Return the (X, Y) coordinate for the center point of the cell that contains the specified text.  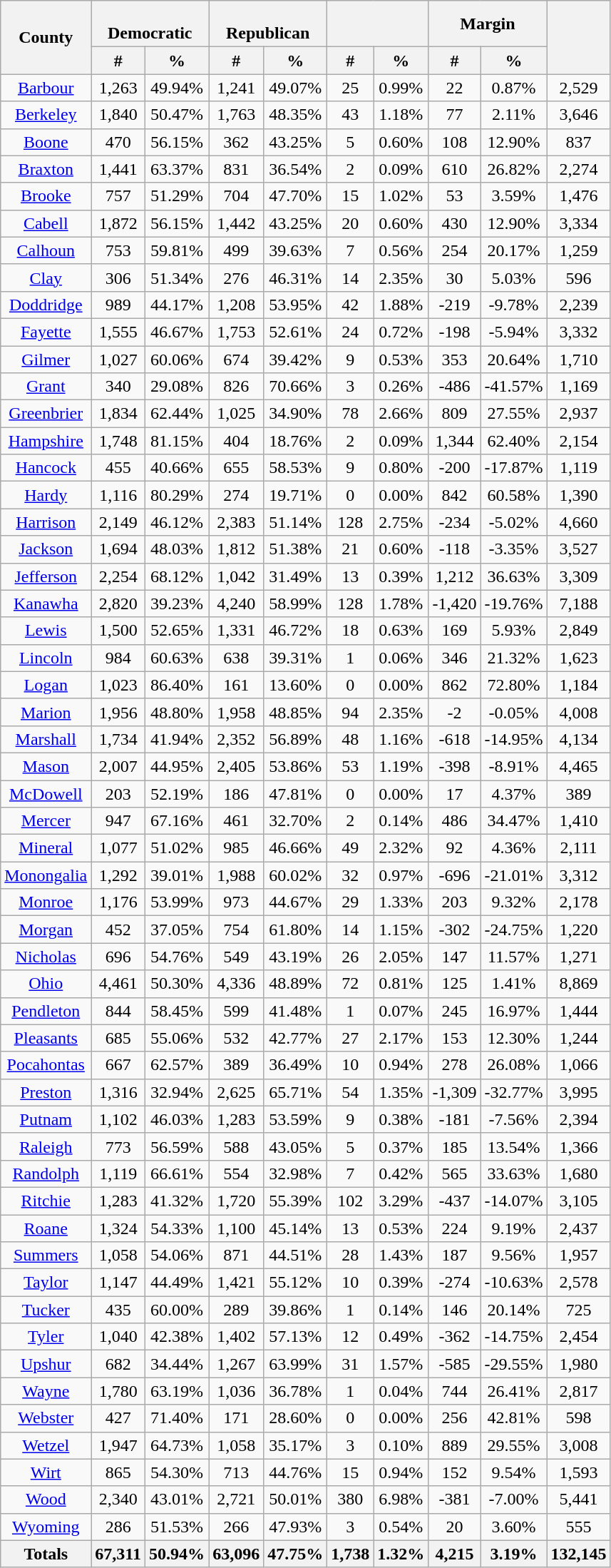
54.06% (177, 1256)
62.40% (513, 441)
Berkeley (46, 115)
-8.91% (513, 766)
8,869 (579, 984)
47.81% (295, 794)
Pleasants (46, 1038)
Greenbrier (46, 414)
1,840 (118, 115)
2.75% (401, 522)
35.17% (295, 1445)
43.19% (295, 957)
-200 (455, 468)
-7.00% (513, 1500)
Roane (46, 1228)
0.37% (401, 1146)
452 (118, 930)
132,145 (579, 1554)
54.33% (177, 1228)
Morgan (46, 930)
3,334 (579, 223)
3,527 (579, 549)
0.80% (401, 468)
1,066 (579, 1065)
22 (455, 88)
1,316 (118, 1092)
0.10% (401, 1445)
-10.63% (513, 1283)
532 (237, 1038)
346 (455, 658)
3,332 (579, 332)
2,454 (579, 1337)
-118 (455, 549)
9.19% (513, 1228)
1,947 (118, 1445)
224 (455, 1228)
1.35% (401, 1092)
1,442 (237, 223)
1.43% (401, 1256)
-618 (455, 739)
1.18% (401, 115)
-381 (455, 1500)
41.32% (177, 1201)
1,988 (237, 875)
1,812 (237, 549)
1,208 (237, 305)
36.63% (513, 576)
1.16% (401, 739)
-17.87% (513, 468)
1,042 (237, 576)
53.59% (295, 1119)
39.42% (295, 359)
973 (237, 902)
Cabell (46, 223)
44.67% (295, 902)
0.87% (513, 88)
Gilmer (46, 359)
889 (455, 1445)
51.53% (177, 1527)
30 (455, 278)
278 (455, 1065)
5.93% (513, 631)
34.90% (295, 414)
486 (455, 821)
1,025 (237, 414)
1,220 (579, 930)
1,441 (118, 169)
Taylor (46, 1283)
455 (118, 468)
63.99% (295, 1364)
Jackson (46, 549)
171 (237, 1418)
588 (237, 1146)
1,263 (118, 88)
1.15% (401, 930)
1.33% (401, 902)
Democratic (150, 24)
1,271 (579, 957)
39.63% (295, 250)
44.49% (177, 1283)
404 (237, 441)
19.71% (295, 495)
54.30% (177, 1472)
36.49% (295, 1065)
Preston (46, 1092)
256 (455, 1418)
72.80% (513, 685)
1,116 (118, 495)
53.99% (177, 902)
1,259 (579, 250)
26.08% (513, 1065)
3,309 (579, 576)
0.97% (401, 875)
2,937 (579, 414)
Doddridge (46, 305)
Calhoun (46, 250)
Lewis (46, 631)
-2 (455, 712)
Putnam (46, 1119)
1,476 (579, 196)
21.32% (513, 658)
3.29% (401, 1201)
-198 (455, 332)
37.05% (177, 930)
2.66% (401, 414)
51.38% (295, 549)
1,331 (237, 631)
42 (351, 305)
67,311 (118, 1554)
Upshur (46, 1364)
1,023 (118, 685)
Kanawha (46, 604)
18.76% (295, 441)
842 (455, 495)
0.56% (401, 250)
276 (237, 278)
610 (455, 169)
48.80% (177, 712)
985 (237, 848)
54 (351, 1092)
286 (118, 1527)
753 (118, 250)
2,111 (579, 848)
427 (118, 1418)
57.13% (295, 1337)
1,500 (118, 631)
4,461 (118, 984)
274 (237, 495)
1,267 (237, 1364)
1,720 (237, 1201)
2,817 (579, 1391)
51.34% (177, 278)
92 (455, 848)
70.66% (295, 387)
3.59% (513, 196)
0.38% (401, 1119)
71.40% (177, 1418)
598 (579, 1418)
989 (118, 305)
744 (455, 1391)
831 (237, 169)
48.03% (177, 549)
1,734 (118, 739)
36.54% (295, 169)
266 (237, 1527)
46.12% (177, 522)
865 (118, 1472)
9.54% (513, 1472)
21 (351, 549)
5.03% (513, 278)
67.16% (177, 821)
27 (351, 1038)
0.72% (401, 332)
28.60% (295, 1418)
1,100 (237, 1228)
-1,309 (455, 1092)
152 (455, 1472)
147 (455, 957)
26.82% (513, 169)
Boone (46, 142)
Wayne (46, 1391)
49 (351, 848)
153 (455, 1038)
42.77% (295, 1038)
Marion (46, 712)
McDowell (46, 794)
31.49% (295, 576)
2.11% (513, 115)
53.95% (295, 305)
36.78% (295, 1391)
60.63% (177, 658)
40.66% (177, 468)
Mercer (46, 821)
1,694 (118, 549)
47.70% (295, 196)
4,215 (455, 1554)
-5.94% (513, 332)
1,212 (455, 576)
340 (118, 387)
63.37% (177, 169)
773 (118, 1146)
Wood (46, 1500)
2,529 (579, 88)
1,748 (118, 441)
353 (455, 359)
26.41% (513, 1391)
Pendleton (46, 1011)
20.64% (513, 359)
6.98% (401, 1500)
1,956 (118, 712)
-219 (455, 305)
Barbour (46, 88)
20.14% (513, 1310)
Wirt (46, 1472)
146 (455, 1310)
1,958 (237, 712)
29.08% (177, 387)
362 (237, 142)
53.86% (295, 766)
696 (118, 957)
1,593 (579, 1472)
41.94% (177, 739)
3.60% (513, 1527)
-5.02% (513, 522)
48.89% (295, 984)
Hardy (46, 495)
187 (455, 1256)
2,394 (579, 1119)
4,465 (579, 766)
80.29% (177, 495)
549 (237, 957)
0.26% (401, 387)
Ritchie (46, 1201)
3,008 (579, 1445)
754 (237, 930)
31 (351, 1364)
29 (351, 902)
Monroe (46, 902)
43 (351, 115)
0.81% (401, 984)
-181 (455, 1119)
Summers (46, 1256)
52.61% (295, 332)
1,390 (579, 495)
Pocahontas (46, 1065)
4,134 (579, 739)
1,834 (118, 414)
1,872 (118, 223)
554 (237, 1174)
Jefferson (46, 576)
1.41% (513, 984)
3.19% (513, 1554)
-585 (455, 1364)
-1,420 (455, 604)
470 (118, 142)
47.93% (295, 1527)
11.57% (513, 957)
Hancock (46, 468)
-29.55% (513, 1364)
435 (118, 1310)
32.98% (295, 1174)
55.39% (295, 1201)
55.06% (177, 1038)
4,660 (579, 522)
1,292 (118, 875)
39.31% (295, 658)
1,077 (118, 848)
42.81% (513, 1418)
68.12% (177, 576)
254 (455, 250)
1.02% (401, 196)
1,623 (579, 658)
2.17% (401, 1038)
837 (579, 142)
28 (351, 1256)
58.53% (295, 468)
1,147 (118, 1283)
-9.78% (513, 305)
1,780 (118, 1391)
1,244 (579, 1038)
499 (237, 250)
Republican (268, 24)
809 (455, 414)
20.17% (513, 250)
1,410 (579, 821)
-398 (455, 766)
186 (237, 794)
Mineral (46, 848)
18 (351, 631)
Tucker (46, 1310)
-302 (455, 930)
56.89% (295, 739)
4,240 (237, 604)
49.07% (295, 88)
108 (455, 142)
-696 (455, 875)
-14.95% (513, 739)
-234 (455, 522)
50.47% (177, 115)
62.57% (177, 1065)
1,344 (455, 441)
1.32% (401, 1554)
42.38% (177, 1337)
56.59% (177, 1146)
1,980 (579, 1364)
86.40% (177, 685)
32.94% (177, 1092)
1,366 (579, 1146)
48.85% (295, 712)
County (46, 37)
1,710 (579, 359)
2,721 (237, 1500)
1,763 (237, 115)
Harrison (46, 522)
-14.07% (513, 1201)
24 (351, 332)
62.44% (177, 414)
Marshall (46, 739)
51.29% (177, 196)
-362 (455, 1337)
655 (237, 468)
9.56% (513, 1256)
Wetzel (46, 1445)
1,184 (579, 685)
43.05% (295, 1146)
59.81% (177, 250)
2,239 (579, 305)
4.36% (513, 848)
72 (351, 984)
Webster (46, 1418)
61.80% (295, 930)
77 (455, 115)
169 (455, 631)
757 (118, 196)
2,154 (579, 441)
0.07% (401, 1011)
682 (118, 1364)
Randolph (46, 1174)
380 (351, 1500)
984 (118, 658)
50.01% (295, 1500)
-3.35% (513, 549)
4,008 (579, 712)
43.01% (177, 1500)
46.67% (177, 332)
725 (579, 1310)
Monongalia (46, 875)
638 (237, 658)
0.63% (401, 631)
5,441 (579, 1500)
599 (237, 1011)
1,421 (237, 1283)
2,405 (237, 766)
63,096 (237, 1554)
1,957 (579, 1256)
60.58% (513, 495)
1.57% (401, 1364)
49.94% (177, 88)
2.05% (401, 957)
-0.05% (513, 712)
-41.57% (513, 387)
55.12% (295, 1283)
3,105 (579, 1201)
685 (118, 1038)
78 (351, 414)
13.60% (295, 685)
667 (118, 1065)
13.54% (513, 1146)
125 (455, 984)
289 (237, 1310)
46.72% (295, 631)
-486 (455, 387)
Ohio (46, 984)
674 (237, 359)
Wyoming (46, 1527)
44.51% (295, 1256)
52.19% (177, 794)
39.86% (295, 1310)
826 (237, 387)
-19.76% (513, 604)
44.17% (177, 305)
48 (351, 739)
1,027 (118, 359)
Tyler (46, 1337)
2,254 (118, 576)
32.70% (295, 821)
2,340 (118, 1500)
Grant (46, 387)
1,102 (118, 1119)
Fayette (46, 332)
34.44% (177, 1364)
Nicholas (46, 957)
1,738 (351, 1554)
51.02% (177, 848)
29.55% (513, 1445)
34.47% (513, 821)
2,625 (237, 1092)
12 (351, 1337)
50.30% (177, 984)
Brooke (46, 196)
0.99% (401, 88)
245 (455, 1011)
Lincoln (46, 658)
1,241 (237, 88)
0.06% (401, 658)
1.19% (401, 766)
0.04% (401, 1391)
1,036 (237, 1391)
565 (455, 1174)
4.37% (513, 794)
2.32% (401, 848)
58.99% (295, 604)
1,444 (579, 1011)
54.76% (177, 957)
-32.77% (513, 1092)
-274 (455, 1283)
2,178 (579, 902)
50.94% (177, 1554)
Braxton (46, 169)
41.48% (295, 1011)
1,555 (118, 332)
44.95% (177, 766)
2,149 (118, 522)
Hampshire (46, 441)
0.49% (401, 1337)
45.14% (295, 1228)
60.02% (295, 875)
2,849 (579, 631)
12.30% (513, 1038)
9.32% (513, 902)
-437 (455, 1201)
185 (455, 1146)
1,176 (118, 902)
2,578 (579, 1283)
60.06% (177, 359)
94 (351, 712)
461 (237, 821)
713 (237, 1472)
7,188 (579, 604)
64.73% (177, 1445)
1,040 (118, 1337)
39.23% (177, 604)
4,336 (237, 984)
3,646 (579, 115)
161 (237, 685)
1,324 (118, 1228)
65.71% (295, 1092)
81.15% (177, 441)
1.78% (401, 604)
58.45% (177, 1011)
1,169 (579, 387)
16.97% (513, 1011)
596 (579, 278)
Logan (46, 685)
Clay (46, 278)
2,007 (118, 766)
947 (118, 821)
48.35% (295, 115)
844 (118, 1011)
2,437 (579, 1228)
26 (351, 957)
306 (118, 278)
63.19% (177, 1391)
1,680 (579, 1174)
0.42% (401, 1174)
52.65% (177, 631)
102 (351, 1201)
46.03% (177, 1119)
66.61% (177, 1174)
704 (237, 196)
-7.56% (513, 1119)
44.76% (295, 1472)
Totals (46, 1554)
3,312 (579, 875)
Margin (488, 24)
-21.01% (513, 875)
555 (579, 1527)
2,820 (118, 604)
1.88% (401, 305)
46.31% (295, 278)
47.75% (295, 1554)
25 (351, 88)
2,352 (237, 739)
17 (455, 794)
27.55% (513, 414)
51.14% (295, 522)
-24.75% (513, 930)
871 (237, 1256)
0.54% (401, 1527)
430 (455, 223)
32 (351, 875)
Mason (46, 766)
3,995 (579, 1092)
39.01% (177, 875)
862 (455, 685)
60.00% (177, 1310)
-14.75% (513, 1337)
Raleigh (46, 1146)
46.66% (295, 848)
1,753 (237, 332)
2,383 (237, 522)
1,402 (237, 1337)
2,274 (579, 169)
33.63% (513, 1174)
